Detect which cell encompasses the target text, then output its (x, y) center coordinate. 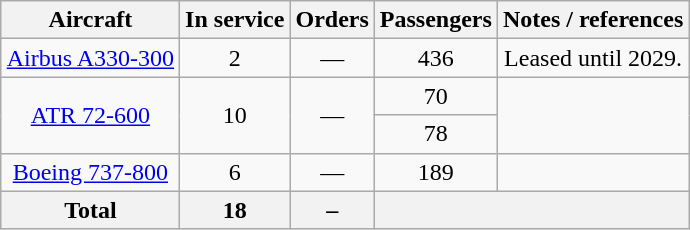
Orders (332, 20)
70 (436, 96)
18 (235, 210)
Total (90, 210)
Boeing 737-800 (90, 172)
In service (235, 20)
Leased until 2029. (592, 58)
Passengers (436, 20)
10 (235, 115)
Notes / references (592, 20)
2 (235, 58)
436 (436, 58)
78 (436, 134)
Aircraft (90, 20)
189 (436, 172)
Airbus A330-300 (90, 58)
– (332, 210)
ATR 72-600 (90, 115)
6 (235, 172)
